Capture the cell that displays the provided text and extract its [x, y] central coordinate. 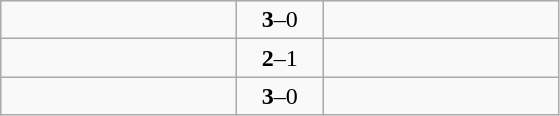
2–1 [280, 58]
